Provide the (x, y) coordinate of the cell's center where the given text is located.  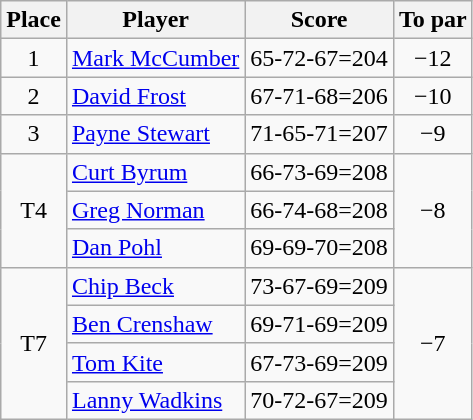
69-69-70=208 (320, 248)
Mark McCumber (155, 58)
Lanny Wadkins (155, 400)
Ben Crenshaw (155, 324)
T4 (34, 210)
3 (34, 134)
To par (432, 20)
Curt Byrum (155, 172)
2 (34, 96)
66-73-69=208 (320, 172)
67-73-69=209 (320, 362)
70-72-67=209 (320, 400)
66-74-68=208 (320, 210)
Chip Beck (155, 286)
Payne Stewart (155, 134)
Score (320, 20)
−7 (432, 343)
T7 (34, 343)
1 (34, 58)
Dan Pohl (155, 248)
David Frost (155, 96)
−12 (432, 58)
−10 (432, 96)
65-72-67=204 (320, 58)
73-67-69=209 (320, 286)
−9 (432, 134)
Greg Norman (155, 210)
Player (155, 20)
−8 (432, 210)
69-71-69=209 (320, 324)
71-65-71=207 (320, 134)
Tom Kite (155, 362)
67-71-68=206 (320, 96)
Place (34, 20)
